Extract the [x, y] coordinate from the center of the cell holding the provided text.  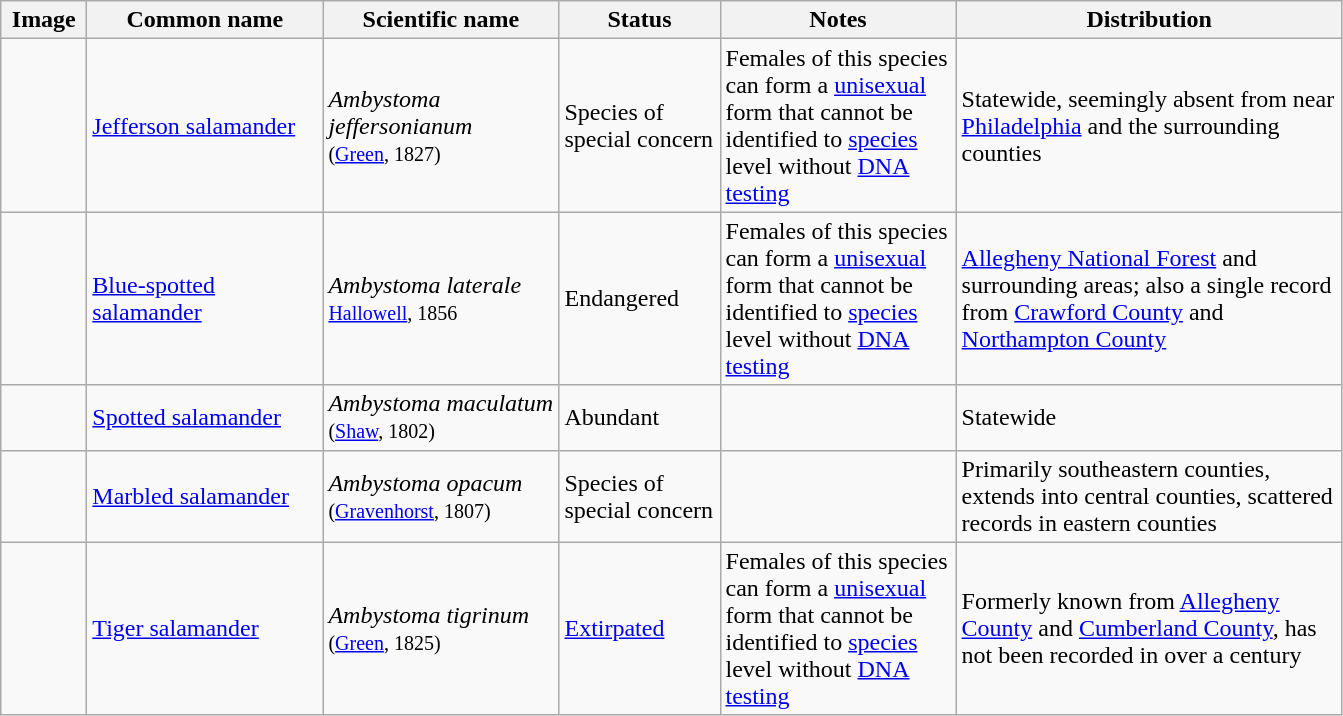
Extirpated [640, 628]
Ambystoma lateraleHallowell, 1856 [441, 298]
Allegheny National Forest and surrounding areas; also a single record from Crawford County and Northampton County [1149, 298]
Ambystoma maculatum(Shaw, 1802) [441, 418]
Marbled salamander [205, 496]
Endangered [640, 298]
Ambystoma opacum(Gravenhorst, 1807) [441, 496]
Spotted salamander [205, 418]
Ambystoma tigrinum(Green, 1825) [441, 628]
Blue-spotted salamander [205, 298]
Distribution [1149, 20]
Abundant [640, 418]
Primarily southeastern counties, extends into central counties, scattered records in eastern counties [1149, 496]
Scientific name [441, 20]
Statewide [1149, 418]
Statewide, seemingly absent from near Philadelphia and the surrounding counties [1149, 126]
Formerly known from Allegheny County and Cumberland County, has not been recorded in over a century [1149, 628]
Status [640, 20]
Ambystoma jeffersonianum(Green, 1827) [441, 126]
Jefferson salamander [205, 126]
Common name [205, 20]
Image [44, 20]
Notes [838, 20]
Tiger salamander [205, 628]
